Identify which cell holds the provided text, then report its [x, y] central coordinate. 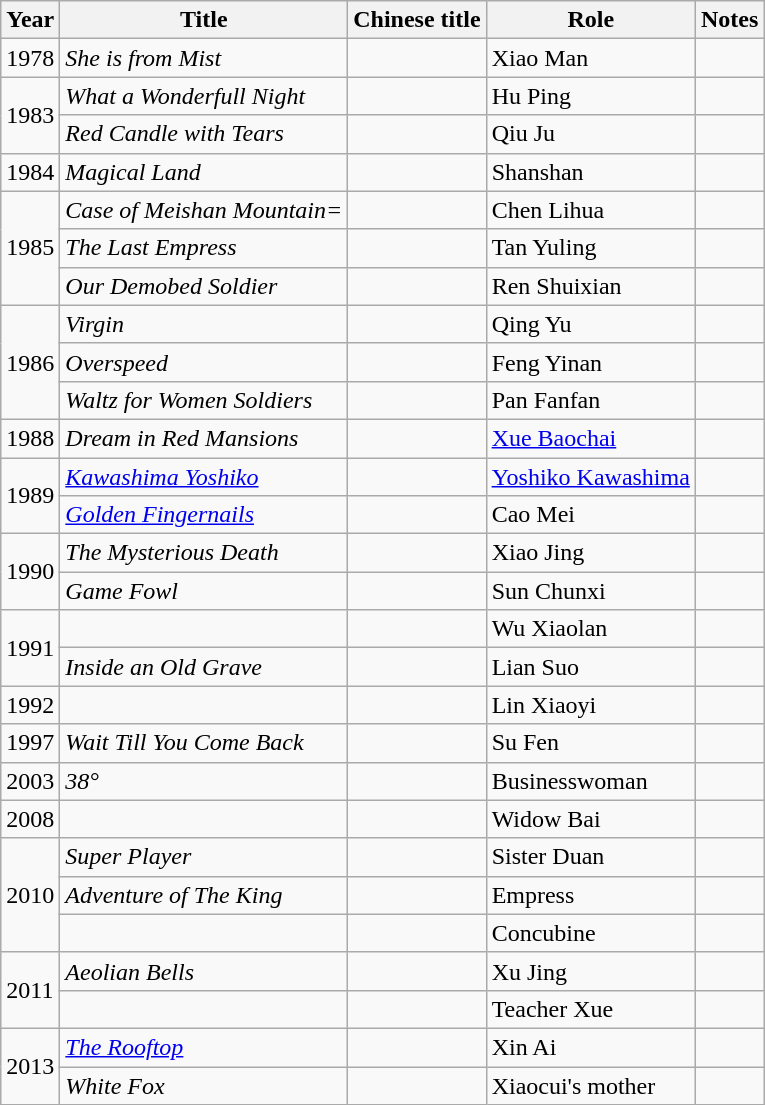
2011 [30, 990]
Ren Shuixian [590, 286]
Yoshiko Kawashima [590, 477]
1985 [30, 248]
1990 [30, 572]
Concubine [590, 933]
2008 [30, 819]
1989 [30, 496]
Chinese title [417, 20]
1986 [30, 362]
Red Candle with Tears [204, 134]
White Fox [204, 1085]
2010 [30, 895]
Sister Duan [590, 857]
1978 [30, 58]
The Rooftop [204, 1047]
The Last Empress [204, 248]
The Mysterious Death [204, 553]
Qing Yu [590, 324]
1984 [30, 172]
Inside an Old Grave [204, 667]
Role [590, 20]
Shanshan [590, 172]
What a Wonderfull Night [204, 96]
Xiao Man [590, 58]
Title [204, 20]
2003 [30, 781]
Widow Bai [590, 819]
Qiu Ju [590, 134]
Sun Chunxi [590, 591]
1991 [30, 648]
Xiao Jing [590, 553]
Our Demobed Soldier [204, 286]
1983 [30, 115]
2013 [30, 1066]
1997 [30, 743]
Notes [729, 20]
Game Fowl [204, 591]
Waltz for Women Soldiers [204, 400]
Tan Yuling [590, 248]
Kawashima Yoshiko [204, 477]
Golden Fingernails [204, 515]
Case of Meishan Mountain= [204, 210]
Super Player [204, 857]
Xin Ai [590, 1047]
1988 [30, 438]
Businesswoman [590, 781]
She is from Mist [204, 58]
Virgin [204, 324]
Cao Mei [590, 515]
Adventure of The King [204, 895]
Feng Yinan [590, 362]
Overspeed [204, 362]
Lian Suo [590, 667]
Chen Lihua [590, 210]
Wait Till You Come Back [204, 743]
Xiaocui's mother [590, 1085]
38° [204, 781]
Wu Xiaolan [590, 629]
Aeolian Bells [204, 971]
Lin Xiaoyi [590, 705]
Year [30, 20]
Teacher Xue [590, 1009]
1992 [30, 705]
Xu Jing [590, 971]
Su Fen [590, 743]
Empress [590, 895]
Xue Baochai [590, 438]
Dream in Red Mansions [204, 438]
Pan Fanfan [590, 400]
Hu Ping [590, 96]
Magical Land [204, 172]
